Find where the given text appears and provide that cell's center as [X, Y] coordinate. 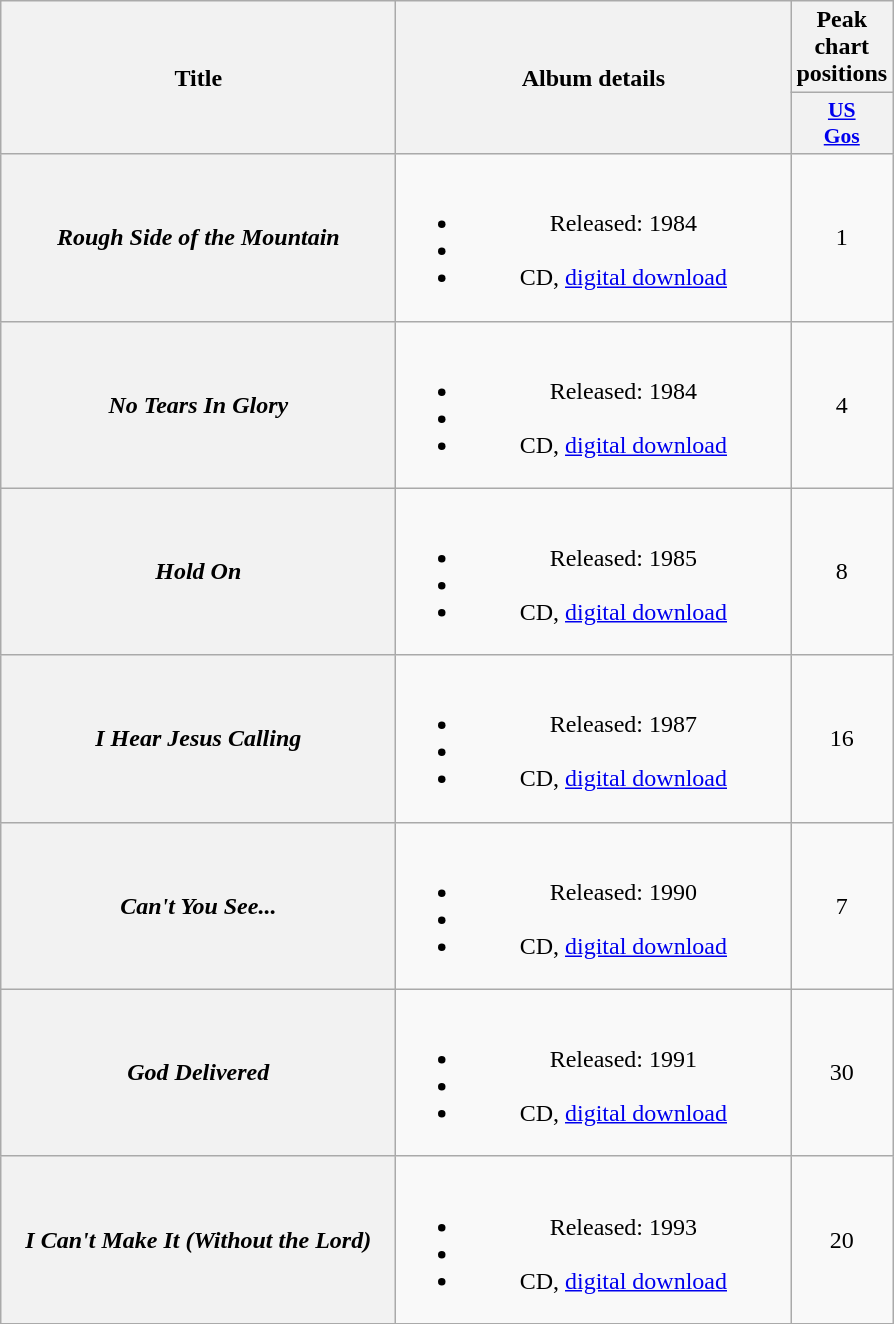
7 [842, 906]
1 [842, 238]
Album details [594, 78]
30 [842, 1072]
16 [842, 738]
4 [842, 404]
Can't You See... [198, 906]
Released: 1990CD, digital download [594, 906]
Released: 1987CD, digital download [594, 738]
Released: 1993CD, digital download [594, 1240]
I Can't Make It (Without the Lord) [198, 1240]
No Tears In Glory [198, 404]
Peak chart positions [842, 47]
Released: 1985CD, digital download [594, 572]
USGos [842, 124]
Hold On [198, 572]
Released: 1991CD, digital download [594, 1072]
I Hear Jesus Calling [198, 738]
20 [842, 1240]
Rough Side of the Mountain [198, 238]
8 [842, 572]
God Delivered [198, 1072]
Title [198, 78]
